Search for the cell housing the specified text and yield its [X, Y] center coordinate. 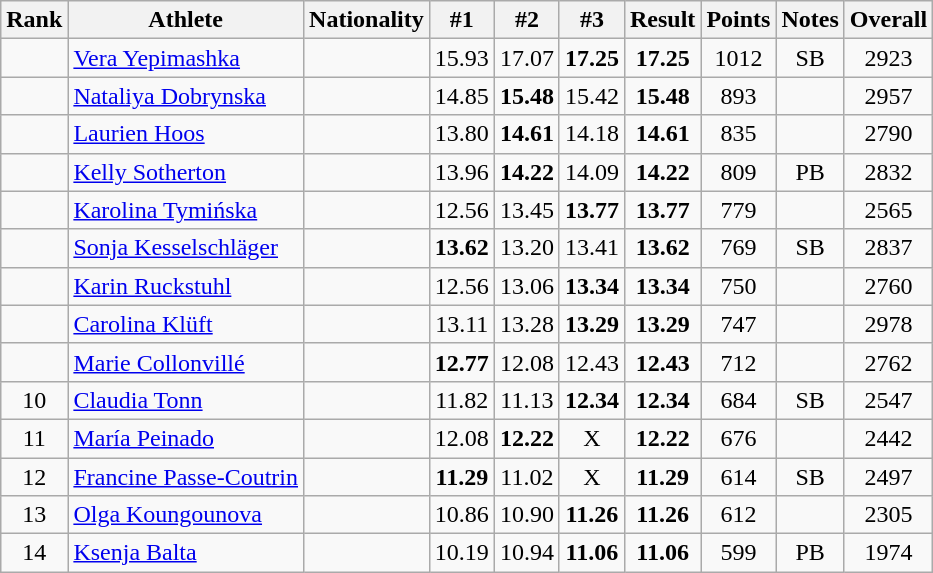
11.13 [526, 400]
#1 [462, 20]
614 [738, 477]
12 [34, 477]
15.93 [462, 58]
Karin Ruckstuhl [186, 286]
Karolina Tymińska [186, 210]
612 [738, 515]
2547 [888, 400]
769 [738, 248]
10 [34, 400]
2762 [888, 362]
2305 [888, 515]
14.09 [592, 172]
2923 [888, 58]
Vera Yepimashka [186, 58]
10.90 [526, 515]
Sonja Kesselschläger [186, 248]
#2 [526, 20]
1012 [738, 58]
Athlete [186, 20]
809 [738, 172]
#3 [592, 20]
Olga Koungounova [186, 515]
14 [34, 553]
599 [738, 553]
13.41 [592, 248]
1974 [888, 553]
14.18 [592, 134]
13.11 [462, 324]
17.07 [526, 58]
Rank [34, 20]
Kelly Sotherton [186, 172]
Laurien Hoos [186, 134]
2957 [888, 96]
Ksenja Balta [186, 553]
11.02 [526, 477]
13.45 [526, 210]
2565 [888, 210]
779 [738, 210]
712 [738, 362]
2760 [888, 286]
13.20 [526, 248]
10.86 [462, 515]
835 [738, 134]
13.96 [462, 172]
Points [738, 20]
2790 [888, 134]
676 [738, 438]
13.80 [462, 134]
747 [738, 324]
684 [738, 400]
Marie Collonvillé [186, 362]
12.77 [462, 362]
Francine Passe-Coutrin [186, 477]
Overall [888, 20]
2978 [888, 324]
13.28 [526, 324]
893 [738, 96]
Nationality [367, 20]
María Peinado [186, 438]
Claudia Tonn [186, 400]
2497 [888, 477]
2832 [888, 172]
10.19 [462, 553]
2837 [888, 248]
750 [738, 286]
13.06 [526, 286]
Carolina Klüft [186, 324]
Result [662, 20]
13 [34, 515]
10.94 [526, 553]
15.42 [592, 96]
11.82 [462, 400]
Nataliya Dobrynska [186, 96]
14.85 [462, 96]
2442 [888, 438]
11 [34, 438]
Notes [810, 20]
